Pinpoint the cell where the given text exists, returning its [X, Y] midpoint coordinate. 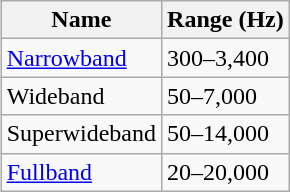
20–20,000 [226, 172]
Name [81, 20]
Fullband [81, 172]
Wideband [81, 96]
Narrowband [81, 58]
50–7,000 [226, 96]
50–14,000 [226, 134]
Range (Hz) [226, 20]
Superwideband [81, 134]
300–3,400 [226, 58]
